Output the (X, Y) coordinate of the center of the cell containing the given text.  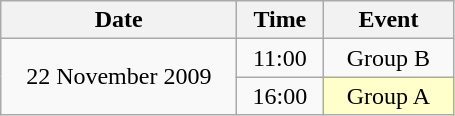
Event (388, 20)
Time (280, 20)
Date (119, 20)
Group B (388, 58)
Group A (388, 96)
11:00 (280, 58)
16:00 (280, 96)
22 November 2009 (119, 77)
